Provide the [X, Y] coordinate of the cell's center where the given text is located.  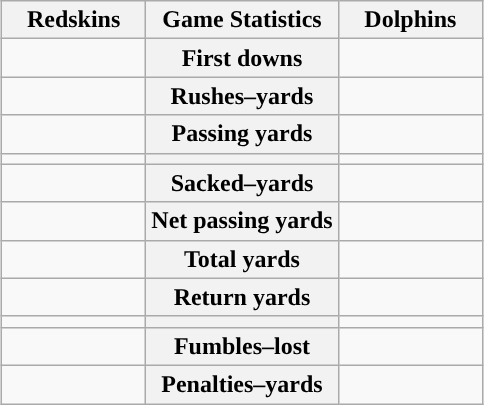
Total yards [242, 259]
Game Statistics [242, 20]
Penalties–yards [242, 384]
Passing yards [242, 134]
Redskins [73, 20]
Rushes–yards [242, 96]
Return yards [242, 297]
Sacked–yards [242, 183]
Net passing yards [242, 221]
First downs [242, 58]
Fumbles–lost [242, 346]
Dolphins [410, 20]
